Output the [X, Y] coordinate of the center of the cell containing the given text.  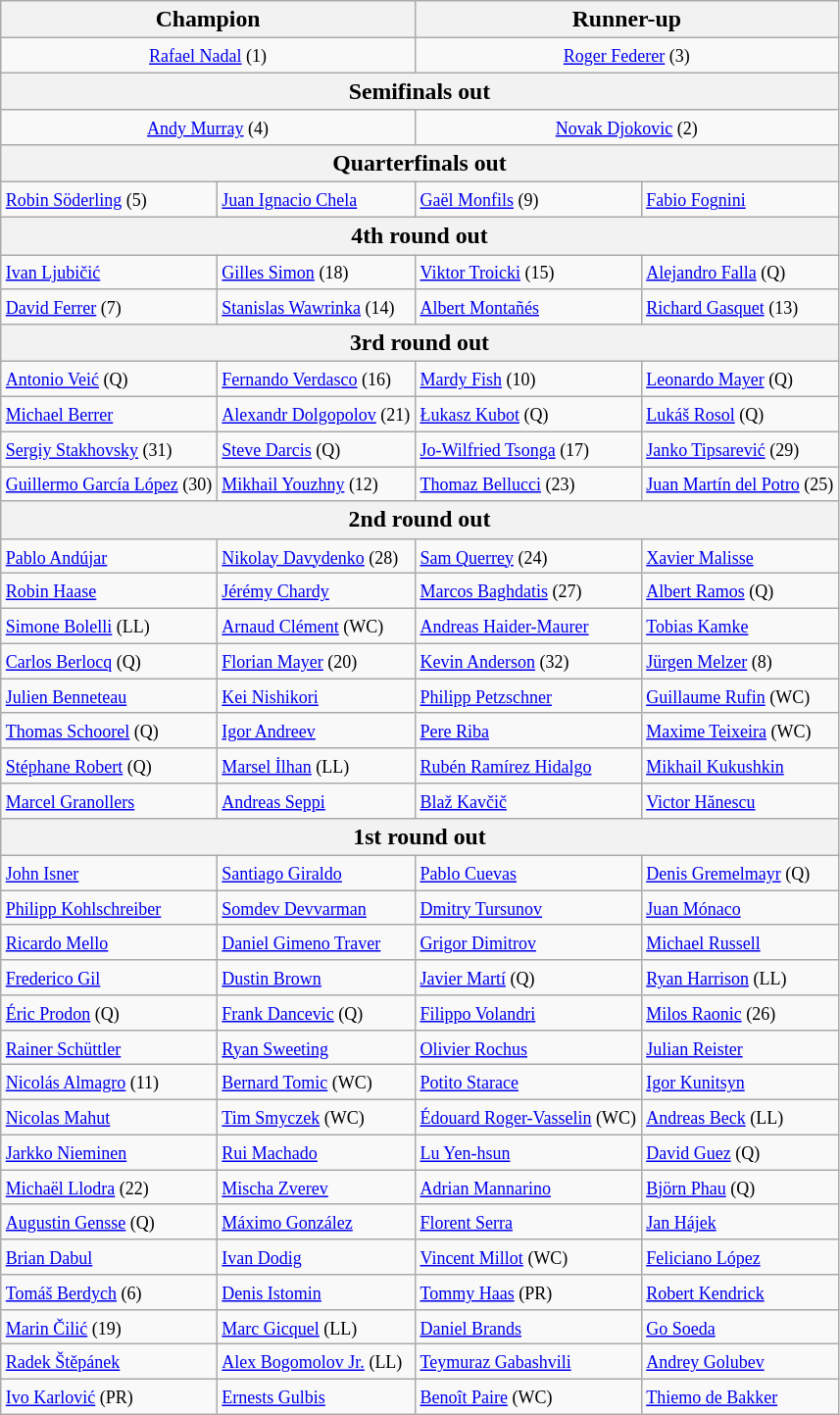
Bernard Tomic (WC) [316, 1083]
Sam Querrey (24) [527, 557]
Feliciano López [739, 1257]
Alejandro Falla (Q) [739, 273]
Lu Yen-hsun [527, 1153]
Brian Dabul [110, 1257]
Roger Federer (3) [626, 56]
Juan Ignacio Chela [316, 200]
Santiago Giraldo [316, 874]
Novak Djokovic (2) [626, 128]
Stanislas Wawrinka (14) [316, 308]
Lukáš Rosol (Q) [739, 415]
Marc Gicquel (LL) [316, 1328]
Tobias Kamke [739, 627]
Pablo Andújar [110, 557]
Runner-up [626, 20]
Gilles Simon (18) [316, 273]
Simone Bolelli (LL) [110, 627]
Alex Bogomolov Jr. (LL) [316, 1362]
Jo-Wilfried Tsonga (17) [527, 449]
Máximo González [316, 1223]
Florian Mayer (20) [316, 661]
Björn Phau (Q) [739, 1188]
Philipp Kohlschreiber [110, 908]
Janko Tipsarević (29) [739, 449]
Javier Martí (Q) [527, 978]
Albert Montañés [527, 308]
Stéphane Robert (Q) [110, 766]
Tim Smyczek (WC) [316, 1118]
Leonardo Mayer (Q) [739, 379]
Grigor Dimitrov [527, 943]
Thomas Schoorel (Q) [110, 732]
Michael Berrer [110, 415]
Kevin Anderson (32) [527, 661]
Carlos Berlocq (Q) [110, 661]
Rubén Ramírez Hidalgo [527, 766]
Blaž Kavčič [527, 801]
David Ferrer (7) [110, 308]
Xavier Malisse [739, 557]
Rainer Schüttler [110, 1048]
Teymuraz Gabashvili [527, 1362]
Frank Dancevic (Q) [316, 1013]
Milos Raonic (26) [739, 1013]
Andreas Beck (LL) [739, 1118]
Igor Andreev [316, 732]
Arnaud Clément (WC) [316, 627]
Victor Hănescu [739, 801]
Fabio Fognini [739, 200]
Michaël Llodra (22) [110, 1188]
Robert Kendrick [739, 1292]
Florent Serra [527, 1223]
Viktor Troicki (15) [527, 273]
Édouard Roger-Vasselin (WC) [527, 1118]
Andrey Golubev [739, 1362]
Marcos Baghdatis (27) [527, 591]
Julien Benneteau [110, 696]
Jérémy Chardy [316, 591]
Marcel Granollers [110, 801]
Benoît Paire (WC) [527, 1397]
Ivan Ljubičić [110, 273]
Frederico Gil [110, 978]
1st round out [420, 837]
Guillermo García López (30) [110, 484]
John Isner [110, 874]
Denis Istomin [316, 1292]
Kei Nishikori [316, 696]
Ivan Dodig [316, 1257]
Jan Hájek [739, 1223]
Rui Machado [316, 1153]
Philipp Petzschner [527, 696]
Andy Murray (4) [208, 128]
Ryan Sweeting [316, 1048]
Champion [208, 20]
Ernests Gulbis [316, 1397]
Filippo Volandri [527, 1013]
Daniel Gimeno Traver [316, 943]
Juan Martín del Potro (25) [739, 484]
Robin Söderling (5) [110, 200]
Tomáš Berdych (6) [110, 1292]
Tommy Haas (PR) [527, 1292]
Radek Štěpánek [110, 1362]
Fernando Verdasco (16) [316, 379]
Marin Čilić (19) [110, 1328]
Augustin Gensse (Q) [110, 1223]
Adrian Mannarino [527, 1188]
Dustin Brown [316, 978]
David Guez (Q) [739, 1153]
Juan Mónaco [739, 908]
Michael Russell [739, 943]
Semifinals out [420, 92]
Pablo Cuevas [527, 874]
Albert Ramos (Q) [739, 591]
Maxime Teixeira (WC) [739, 732]
Julian Reister [739, 1048]
Jarkko Nieminen [110, 1153]
Potito Starace [527, 1083]
Alexandr Dolgopolov (21) [316, 415]
Ivo Karlović (PR) [110, 1397]
Marsel İlhan (LL) [316, 766]
Go Soeda [739, 1328]
3rd round out [420, 343]
Richard Gasquet (13) [739, 308]
Dmitry Tursunov [527, 908]
Antonio Veić (Q) [110, 379]
Mikhail Kukushkin [739, 766]
Rafael Nadal (1) [208, 56]
Gaël Monfils (9) [527, 200]
Éric Prodon (Q) [110, 1013]
Daniel Brands [527, 1328]
Denis Gremelmayr (Q) [739, 874]
Olivier Rochus [527, 1048]
Mischa Zverev [316, 1188]
Sergiy Stakhovsky (31) [110, 449]
Robin Haase [110, 591]
Mardy Fish (10) [527, 379]
Andreas Haider-Maurer [527, 627]
Somdev Devvarman [316, 908]
2nd round out [420, 521]
Ricardo Mello [110, 943]
Thomaz Bellucci (23) [527, 484]
Nicolas Mahut [110, 1118]
Mikhail Youzhny (12) [316, 484]
Guillaume Rufin (WC) [739, 696]
Andreas Seppi [316, 801]
Nikolay Davydenko (28) [316, 557]
Quarterfinals out [420, 164]
Nicolás Almagro (11) [110, 1083]
Vincent Millot (WC) [527, 1257]
Igor Kunitsyn [739, 1083]
4th round out [420, 236]
Ryan Harrison (LL) [739, 978]
Jürgen Melzer (8) [739, 661]
Steve Darcis (Q) [316, 449]
Pere Riba [527, 732]
Łukasz Kubot (Q) [527, 415]
Thiemo de Bakker [739, 1397]
